Return the (X, Y) coordinate for the center point of the cell that contains the specified text.  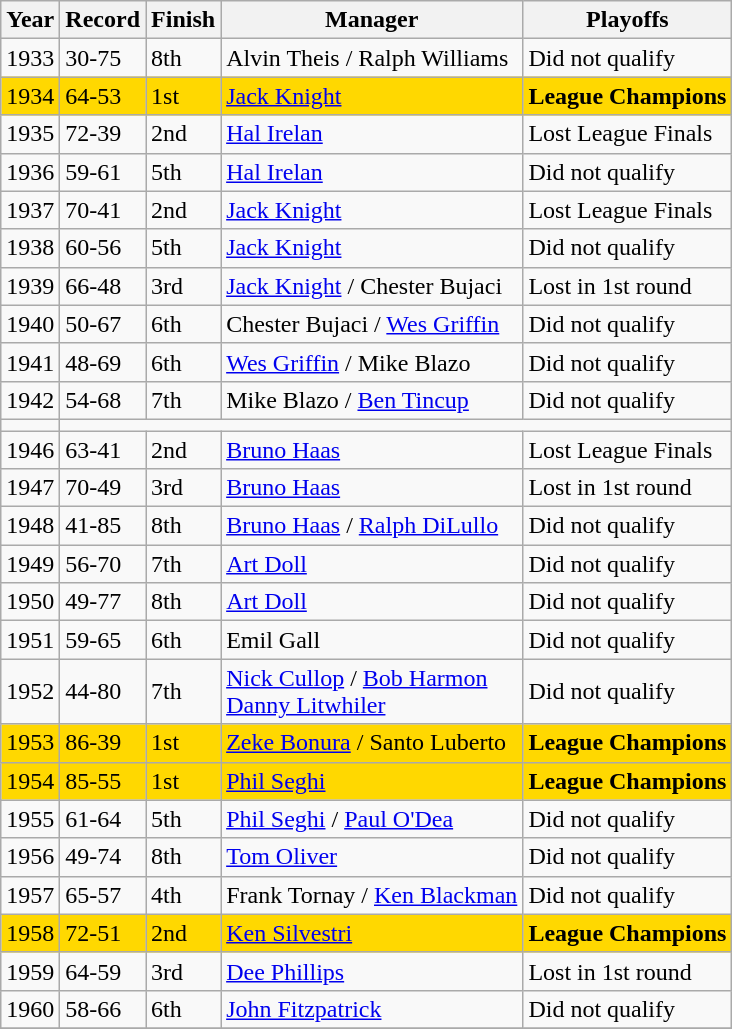
56-70 (103, 564)
50-67 (103, 324)
Nick Cullop / Bob Harmon Danny Litwhiler (372, 692)
65-57 (103, 895)
Alvin Theis / Ralph Williams (372, 58)
1949 (30, 564)
Emil Gall (372, 640)
66-48 (103, 286)
Bruno Haas / Ralph DiLullo (372, 526)
1955 (30, 819)
1956 (30, 857)
1940 (30, 324)
1935 (30, 134)
49-77 (103, 602)
86-39 (103, 743)
Frank Tornay / Ken Blackman (372, 895)
1939 (30, 286)
Wes Griffin / Mike Blazo (372, 362)
1952 (30, 692)
1946 (30, 449)
1960 (30, 1009)
30-75 (103, 58)
63-41 (103, 449)
49-74 (103, 857)
Playoffs (628, 20)
1938 (30, 248)
Manager (372, 20)
Tom Oliver (372, 857)
Chester Bujaci / Wes Griffin (372, 324)
Jack Knight / Chester Bujaci (372, 286)
64-53 (103, 96)
1953 (30, 743)
1947 (30, 488)
1934 (30, 96)
72-51 (103, 933)
Phil Seghi (372, 781)
85-55 (103, 781)
1937 (30, 210)
44-80 (103, 692)
4th (184, 895)
58-66 (103, 1009)
1942 (30, 400)
61-64 (103, 819)
Zeke Bonura / Santo Luberto (372, 743)
1948 (30, 526)
60-56 (103, 248)
1941 (30, 362)
Finish (184, 20)
1950 (30, 602)
70-41 (103, 210)
54-68 (103, 400)
Record (103, 20)
48-69 (103, 362)
59-61 (103, 172)
1933 (30, 58)
1954 (30, 781)
1959 (30, 971)
59-65 (103, 640)
Mike Blazo / Ben Tincup (372, 400)
1957 (30, 895)
Year (30, 20)
Ken Silvestri (372, 933)
1936 (30, 172)
70-49 (103, 488)
1951 (30, 640)
Phil Seghi / Paul O'Dea (372, 819)
1958 (30, 933)
Dee Phillips (372, 971)
John Fitzpatrick (372, 1009)
72-39 (103, 134)
64-59 (103, 971)
41-85 (103, 526)
